Find where the given text appears and provide that cell's center as [x, y] coordinate. 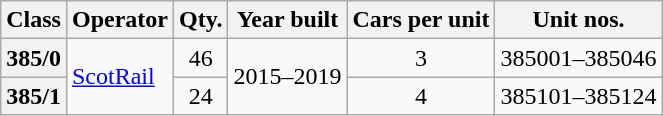
Unit nos. [578, 20]
385/0 [34, 58]
385101–385124 [578, 96]
Operator [120, 20]
46 [201, 58]
ScotRail [120, 77]
4 [421, 96]
Cars per unit [421, 20]
Class [34, 20]
2015–2019 [288, 77]
385/1 [34, 96]
Year built [288, 20]
385001–385046 [578, 58]
3 [421, 58]
Qty. [201, 20]
24 [201, 96]
